Return [X, Y] of the center of cell containing provided text 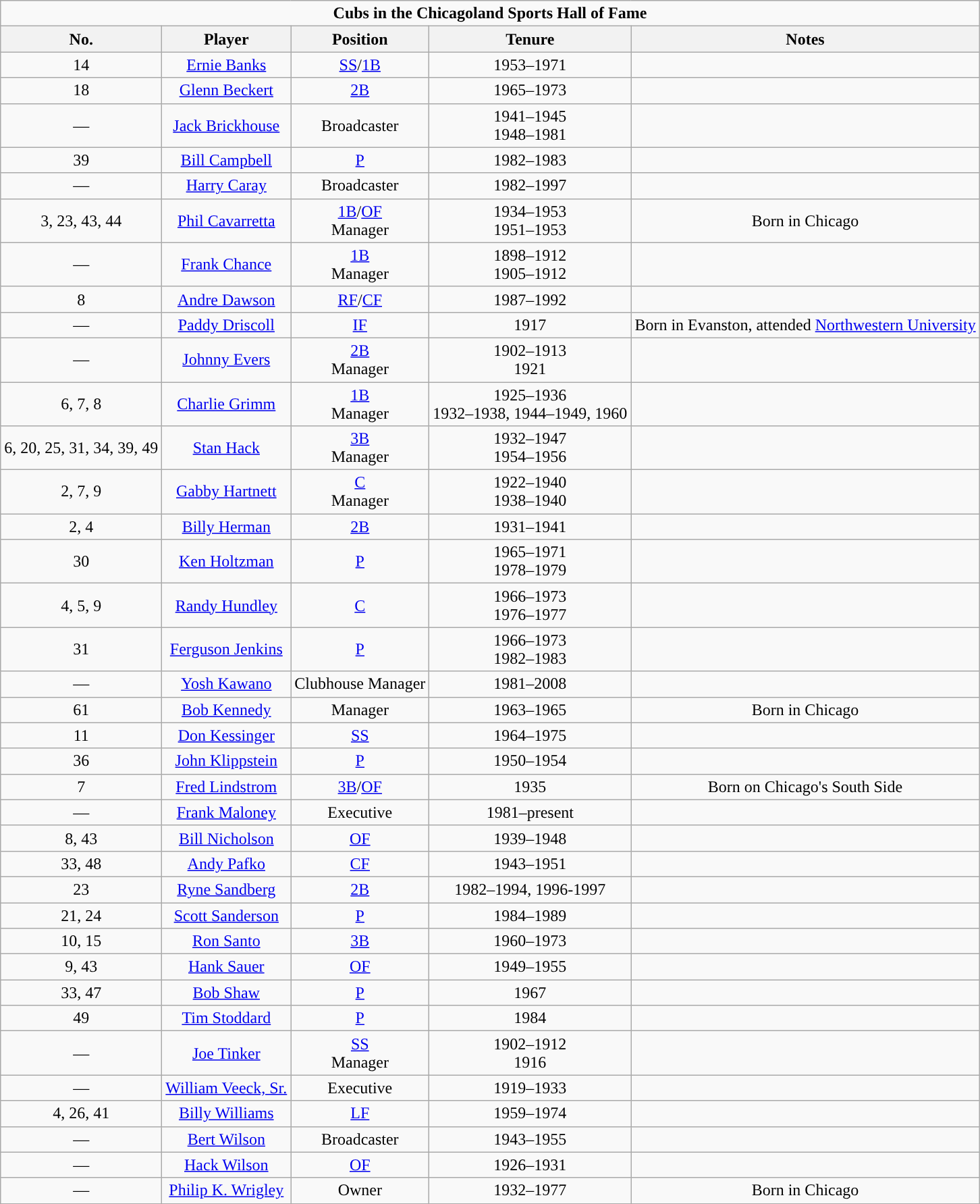
1965–19711978–1979 [530, 562]
Stan Hack [227, 448]
1960–1973 [530, 941]
Bert Wilson [227, 1139]
4, 5, 9 [81, 605]
9, 43 [81, 967]
Born in Evanston, attended Northwestern University [805, 325]
10, 15 [81, 941]
1898–19121905–1912 [530, 265]
Hack Wilson [227, 1165]
33, 47 [81, 993]
CF [360, 864]
Bob Shaw [227, 993]
1967 [530, 993]
Frank Chance [227, 265]
Ryne Sandberg [227, 889]
Manager [360, 710]
6, 7, 8 [81, 404]
2BManager [360, 359]
1932–19471954–1956 [530, 448]
8 [81, 299]
Ferguson Jenkins [227, 650]
36 [81, 761]
4, 26, 41 [81, 1114]
30 [81, 562]
Ken Holtzman [227, 562]
14 [81, 65]
1926–1931 [530, 1165]
39 [81, 160]
Bill Campbell [227, 160]
RF/CF [360, 299]
Hank Sauer [227, 967]
Joe Tinker [227, 1053]
SS/1B [360, 65]
6, 20, 25, 31, 34, 39, 49 [81, 448]
1922–19401938–1940 [530, 492]
Phil Cavarretta [227, 220]
SS [360, 735]
1902–19131921 [530, 359]
Johnny Evers [227, 359]
Gabby Hartnett [227, 492]
3BManager [360, 448]
1935 [530, 787]
1966–19731976–1977 [530, 605]
18 [81, 90]
1949–1955 [530, 967]
Notes [805, 39]
Bill Nicholson [227, 838]
Tim Stoddard [227, 1018]
Clubhouse Manager [360, 684]
1953–1971 [530, 65]
C [360, 605]
Charlie Grimm [227, 404]
31 [81, 650]
CManager [360, 492]
23 [81, 889]
1966–19731982–1983 [530, 650]
3, 23, 43, 44 [81, 220]
Position [360, 39]
1965–1973 [530, 90]
Billy Herman [227, 527]
No. [81, 39]
7 [81, 787]
SSManager [360, 1053]
1981–2008 [530, 684]
Yosh Kawano [227, 684]
Bob Kennedy [227, 710]
1981–present [530, 812]
1B/OFManager [360, 220]
Glenn Beckert [227, 90]
1919–1933 [530, 1088]
John Klippstein [227, 761]
2, 7, 9 [81, 492]
1925–19361932–1938, 1944–1949, 1960 [530, 404]
1950–1954 [530, 761]
8, 43 [81, 838]
Don Kessinger [227, 735]
1943–1951 [530, 864]
1943–1955 [530, 1139]
Cubs in the Chicagoland Sports Hall of Fame [490, 14]
Born on Chicago's South Side [805, 787]
Fred Lindstrom [227, 787]
1984–1989 [530, 915]
Billy Williams [227, 1114]
Randy Hundley [227, 605]
1917 [530, 325]
1964–1975 [530, 735]
Ernie Banks [227, 65]
21, 24 [81, 915]
1941–19451948–1981 [530, 126]
1959–1974 [530, 1114]
1963–1965 [530, 710]
Paddy Driscoll [227, 325]
Andre Dawson [227, 299]
1987–1992 [530, 299]
1932–1977 [530, 1190]
61 [81, 710]
Tenure [530, 39]
49 [81, 1018]
Philip K. Wrigley [227, 1190]
Scott Sanderson [227, 915]
1982–1983 [530, 160]
Player [227, 39]
William Veeck, Sr. [227, 1088]
1902–19121916 [530, 1053]
1982–1994, 1996-1997 [530, 889]
IF [360, 325]
Frank Maloney [227, 812]
Ron Santo [227, 941]
LF [360, 1114]
Owner [360, 1190]
1939–1948 [530, 838]
Andy Pafko [227, 864]
3B/OF [360, 787]
1984 [530, 1018]
Harry Caray [227, 186]
Jack Brickhouse [227, 126]
11 [81, 735]
1934–19531951–1953 [530, 220]
1982–1997 [530, 186]
33, 48 [81, 864]
3B [360, 941]
1931–1941 [530, 527]
2, 4 [81, 527]
